Scan for the cell matching the given text and deliver its (X, Y) coordinate at center. 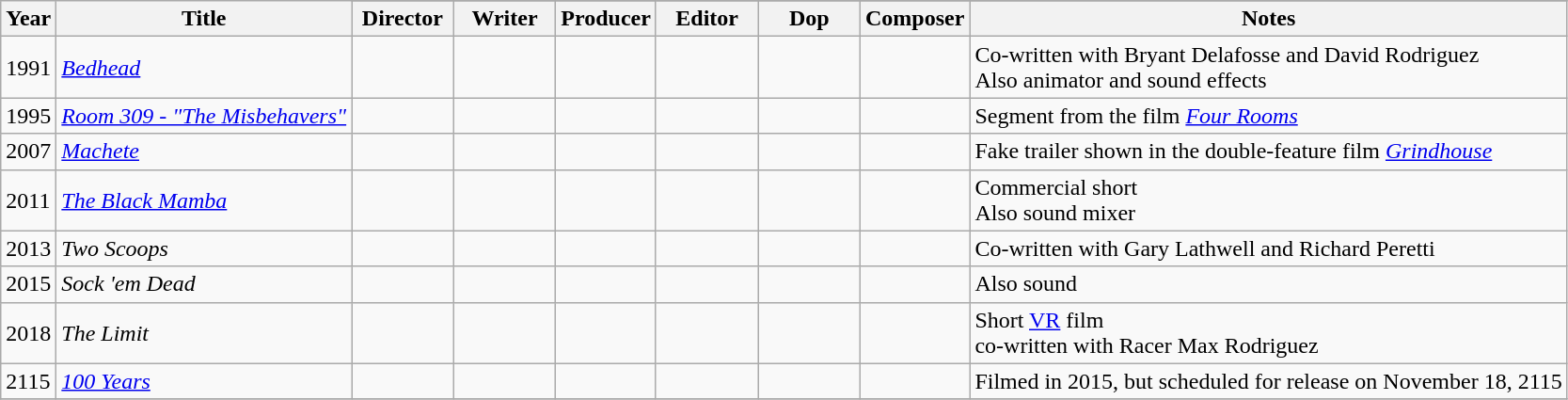
Co-written with Bryant Delafosse and David RodriguezAlso animator and sound effects (1268, 68)
2018 (28, 333)
2115 (28, 381)
2015 (28, 284)
The Black Mamba (204, 200)
Composer (915, 19)
Bedhead (204, 68)
Machete (204, 152)
Short VR filmco-written with Racer Max Rodriguez (1268, 333)
Room 309 - "The Misbehavers" (204, 116)
Fake trailer shown in the double-feature film Grindhouse (1268, 152)
Director (403, 19)
Title (204, 19)
Two Scoops (204, 248)
Segment from the film Four Rooms (1268, 116)
Producer (606, 19)
Co-written with Gary Lathwell and Richard Peretti (1268, 248)
1995 (28, 116)
Writer (504, 19)
2011 (28, 200)
Notes (1268, 19)
100 Years (204, 381)
Editor (707, 19)
Year (28, 19)
Filmed in 2015, but scheduled for release on November 18, 2115 (1268, 381)
The Limit (204, 333)
Dop (809, 19)
Commercial shortAlso sound mixer (1268, 200)
2007 (28, 152)
2013 (28, 248)
1991 (28, 68)
Also sound (1268, 284)
Sock 'em Dead (204, 284)
